Extract the (X, Y) coordinate from the center of the cell holding the provided text.  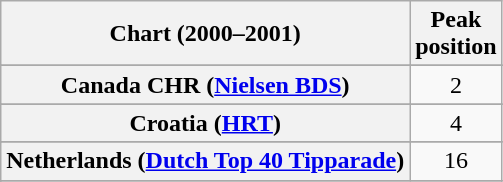
Croatia (HRT) (206, 123)
Canada CHR (Nielsen BDS) (206, 85)
Netherlands (Dutch Top 40 Tipparade) (206, 161)
2 (456, 85)
4 (456, 123)
Peakposition (456, 34)
Chart (2000–2001) (206, 34)
16 (456, 161)
